Return the (X, Y) coordinate for the center point of the cell that contains the specified text.  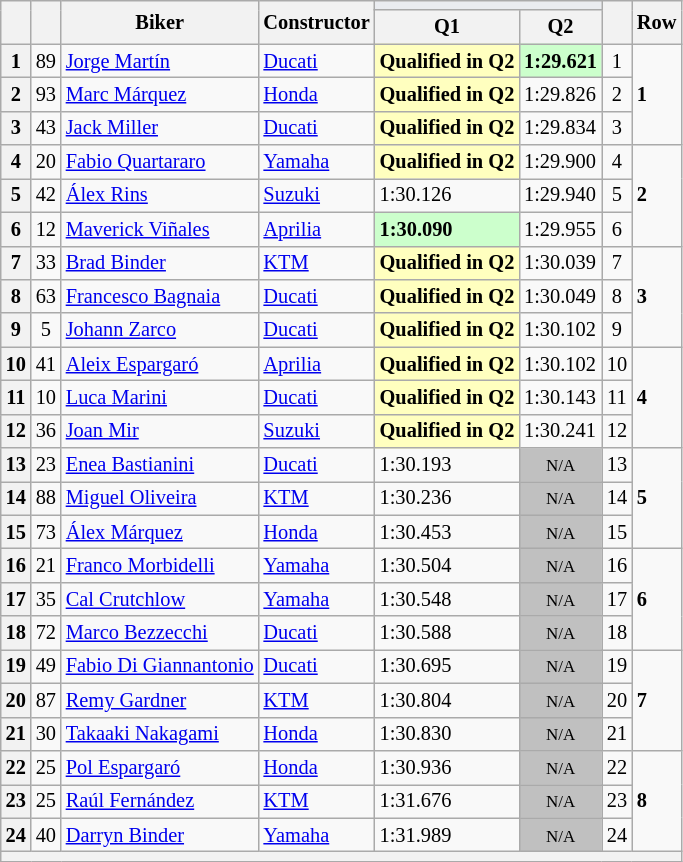
Takaaki Nakagami (160, 734)
Marc Márquez (160, 94)
Darryn Binder (160, 835)
Brad Binder (160, 263)
Raúl Fernández (160, 801)
42 (46, 195)
1:30.049 (560, 296)
Maverick Viñales (160, 229)
Franco Morbidelli (160, 565)
1:29.940 (560, 195)
1:30.830 (447, 734)
Jorge Martín (160, 61)
1:31.676 (447, 801)
89 (46, 61)
1:30.695 (447, 666)
1:30.236 (447, 498)
1:30.548 (447, 599)
Joan Mir (160, 431)
Luca Marini (160, 397)
1:29.955 (560, 229)
1:30.804 (447, 700)
1:30.143 (560, 397)
1:29.834 (560, 128)
Biker (160, 22)
1:30.453 (447, 532)
1:30.039 (560, 263)
1:30.588 (447, 633)
40 (46, 835)
Pol Espargaró (160, 767)
43 (46, 128)
93 (46, 94)
Francesco Bagnaia (160, 296)
72 (46, 633)
Miguel Oliveira (160, 498)
Jack Miller (160, 128)
Marco Bezzecchi (160, 633)
36 (46, 431)
41 (46, 364)
1:30.126 (447, 195)
Enea Bastianini (160, 465)
87 (46, 700)
49 (46, 666)
1:30.090 (447, 229)
1:30.936 (447, 767)
33 (46, 263)
Álex Rins (160, 195)
88 (46, 498)
1:30.241 (560, 431)
Aleix Espargaró (160, 364)
Remy Gardner (160, 700)
30 (46, 734)
Álex Márquez (160, 532)
35 (46, 599)
Fabio Di Giannantonio (160, 666)
1:30.504 (447, 565)
Constructor (317, 22)
Fabio Quartararo (160, 162)
Q1 (447, 27)
73 (46, 532)
Q2 (560, 27)
Cal Crutchlow (160, 599)
1:29.826 (560, 94)
1:29.621 (560, 61)
Johann Zarco (160, 330)
1:30.193 (447, 465)
Row (656, 22)
63 (46, 296)
1:29.900 (560, 162)
1:31.989 (447, 835)
